Output the [X, Y] coordinate of the center of the cell containing the given text.  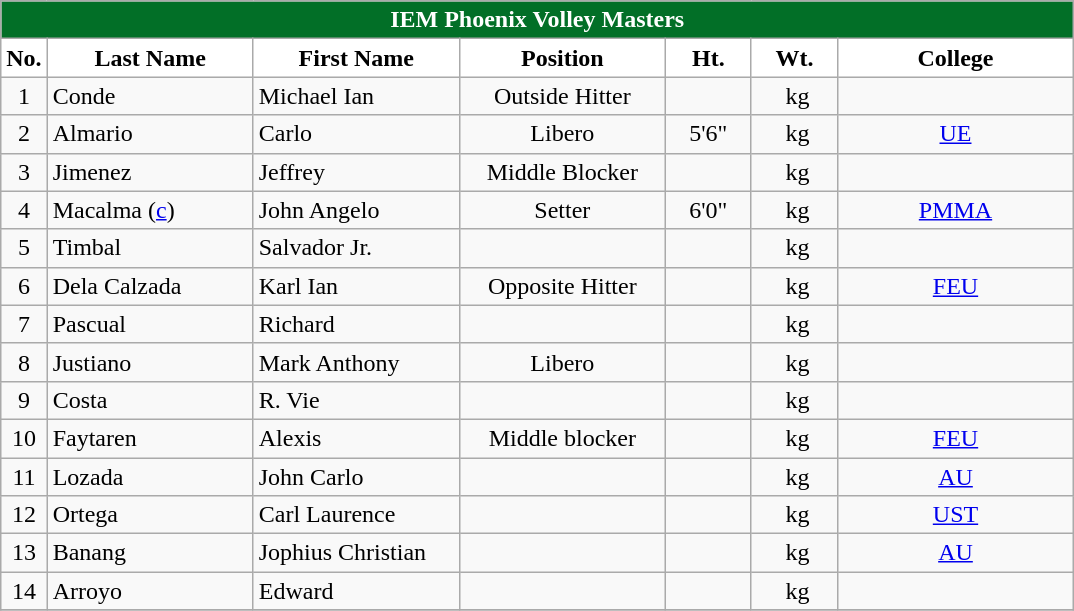
4 [24, 210]
Opposite Hitter [562, 286]
5 [24, 248]
Banang [150, 553]
Jophius Christian [356, 553]
Conde [150, 96]
Wt. [794, 58]
Carlo [356, 134]
Costa [150, 400]
Faytaren [150, 438]
Last Name [150, 58]
Position [562, 58]
8 [24, 362]
Ortega [150, 515]
John Carlo [356, 477]
3 [24, 172]
Michael Ian [356, 96]
PMMA [955, 210]
2 [24, 134]
Justiano [150, 362]
Ht. [708, 58]
Macalma (c) [150, 210]
11 [24, 477]
12 [24, 515]
1 [24, 96]
6 [24, 286]
Dela Calzada [150, 286]
Salvador Jr. [356, 248]
Lozada [150, 477]
UST [955, 515]
College [955, 58]
13 [24, 553]
14 [24, 591]
Mark Anthony [356, 362]
10 [24, 438]
R. Vie [356, 400]
UE [955, 134]
Pascual [150, 324]
Outside Hitter [562, 96]
First Name [356, 58]
Setter [562, 210]
6'0" [708, 210]
Timbal [150, 248]
9 [24, 400]
5'6" [708, 134]
Jimenez [150, 172]
No. [24, 58]
Carl Laurence [356, 515]
Edward [356, 591]
Middle blocker [562, 438]
Alexis [356, 438]
7 [24, 324]
Arroyo [150, 591]
John Angelo [356, 210]
Jeffrey [356, 172]
IEM Phoenix Volley Masters [538, 20]
Karl Ian [356, 286]
Middle Blocker [562, 172]
Richard [356, 324]
Almario [150, 134]
